Identify which cell holds the provided text, then report its (X, Y) central coordinate. 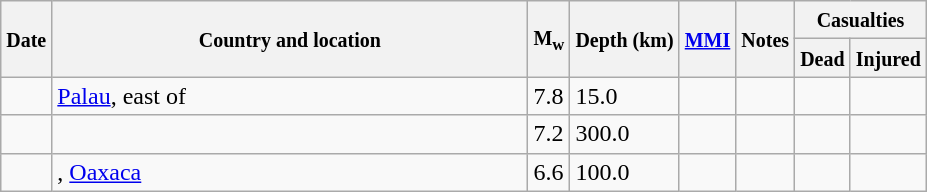
Depth (km) (624, 39)
300.0 (624, 134)
Injured (888, 58)
7.2 (549, 134)
Dead (823, 58)
7.8 (549, 96)
15.0 (624, 96)
Date (26, 39)
Country and location (290, 39)
Notes (766, 39)
, Oaxaca (290, 172)
Mw (549, 39)
6.6 (549, 172)
MMI (708, 39)
Casualties (861, 20)
100.0 (624, 172)
Palau, east of (290, 96)
